Determine the (x, y) coordinate at the center of the cell enclosing the given text.  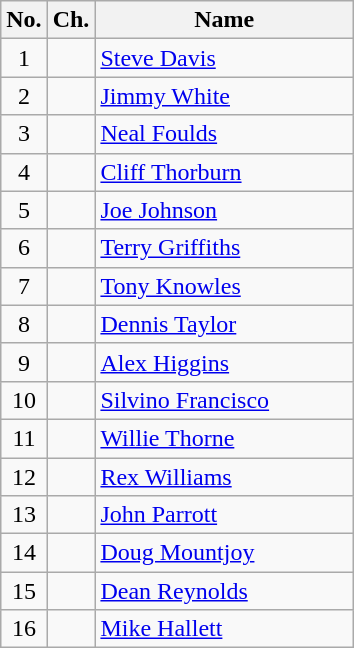
Mike Hallett (224, 629)
6 (24, 248)
Willie Thorne (224, 438)
John Parrott (224, 515)
No. (24, 20)
Name (224, 20)
Cliff Thorburn (224, 172)
12 (24, 477)
4 (24, 172)
Terry Griffiths (224, 248)
16 (24, 629)
2 (24, 96)
13 (24, 515)
Joe Johnson (224, 210)
15 (24, 591)
8 (24, 324)
Steve Davis (224, 58)
3 (24, 134)
1 (24, 58)
Neal Foulds (224, 134)
5 (24, 210)
Tony Knowles (224, 286)
Alex Higgins (224, 362)
Rex Williams (224, 477)
Dean Reynolds (224, 591)
9 (24, 362)
10 (24, 400)
Jimmy White (224, 96)
Ch. (71, 20)
Dennis Taylor (224, 324)
Silvino Francisco (224, 400)
14 (24, 553)
11 (24, 438)
Doug Mountjoy (224, 553)
7 (24, 286)
